Identify which cell holds the provided text, then report its [x, y] central coordinate. 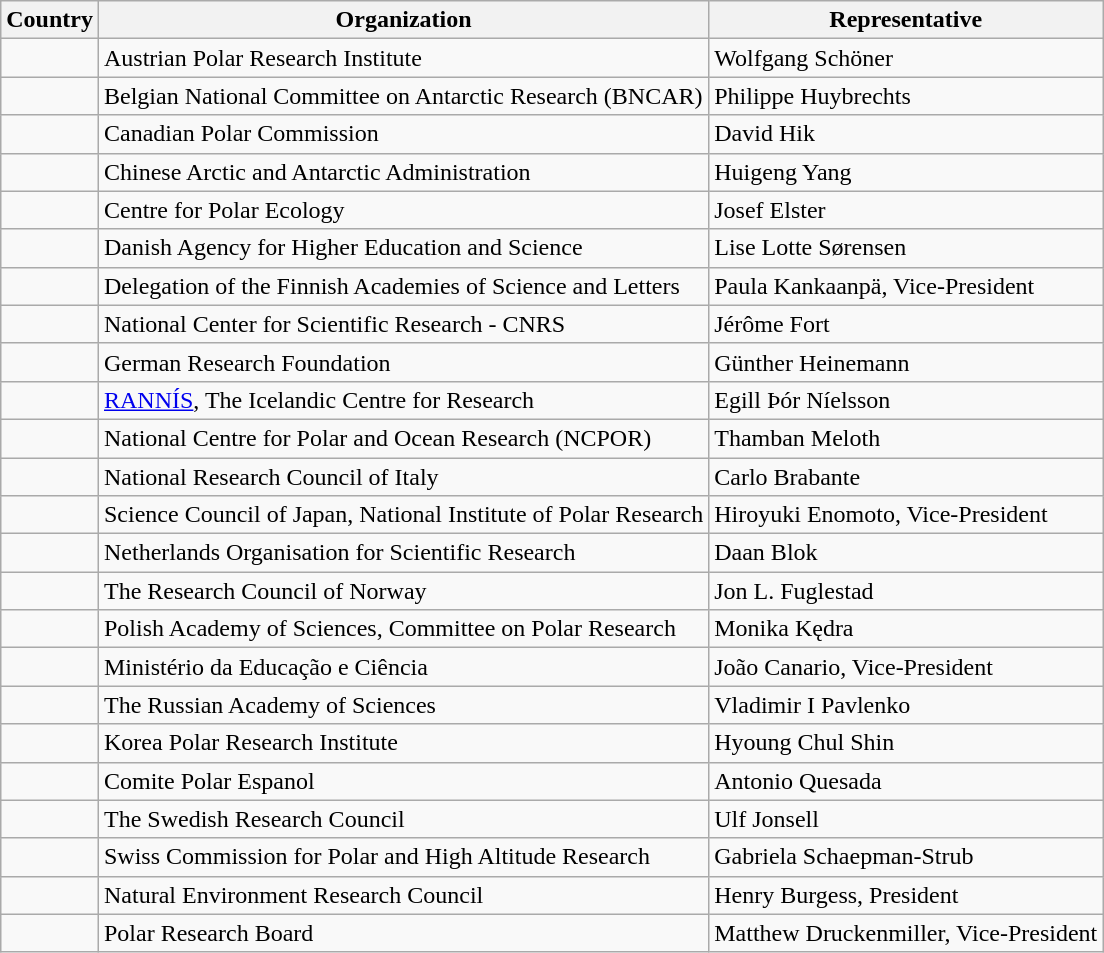
Belgian National Committee on Antarctic Research (BNCAR) [403, 96]
Vladimir I Pavlenko [906, 705]
Egill Þór Níelsson [906, 400]
Antonio Quesada [906, 781]
Korea Polar Research Institute [403, 743]
Centre for Polar Ecology [403, 210]
Ministério da Educação e Ciência [403, 667]
RANNÍS, The Icelandic Centre for Research [403, 400]
The Russian Academy of Sciences [403, 705]
National Research Council of Italy [403, 477]
Polar Research Board [403, 933]
German Research Foundation [403, 362]
Monika Kędra [906, 629]
Polish Academy of Sciences, Committee on Polar Research [403, 629]
Gabriela Schaepman-Strub [906, 857]
Daan Blok [906, 553]
Organization [403, 20]
Hyoung Chul Shin [906, 743]
Hiroyuki Enomoto, Vice-President [906, 515]
Netherlands Organisation for Scientific Research [403, 553]
Henry Burgess, President [906, 895]
Chinese Arctic and Antarctic Administration [403, 172]
Natural Environment Research Council [403, 895]
Comite Polar Espanol [403, 781]
The Research Council of Norway [403, 591]
Austrian Polar Research Institute [403, 58]
National Centre for Polar and Ocean Research (NCPOR) [403, 438]
Science Council of Japan, National Institute of Polar Research [403, 515]
Swiss Commission for Polar and High Altitude Research [403, 857]
Jon L. Fuglestad [906, 591]
Thamban Meloth [906, 438]
Philippe Huybrechts [906, 96]
Ulf Jonsell [906, 819]
Matthew Druckenmiller, Vice-President [906, 933]
João Canario, Vice-President [906, 667]
Wolfgang Schöner [906, 58]
Huigeng Yang [906, 172]
Delegation of the Finnish Academies of Science and Letters [403, 286]
The Swedish Research Council [403, 819]
Danish Agency for Higher Education and Science [403, 248]
National Center for Scientific Research - CNRS [403, 324]
David Hik [906, 134]
Josef Elster [906, 210]
Lise Lotte Sørensen [906, 248]
Carlo Brabante [906, 477]
Günther Heinemann [906, 362]
Paula Kankaanpä, Vice-President [906, 286]
Country [50, 20]
Representative [906, 20]
Jérôme Fort [906, 324]
Canadian Polar Commission [403, 134]
